Output the (X, Y) coordinate of the center of the cell containing the given text.  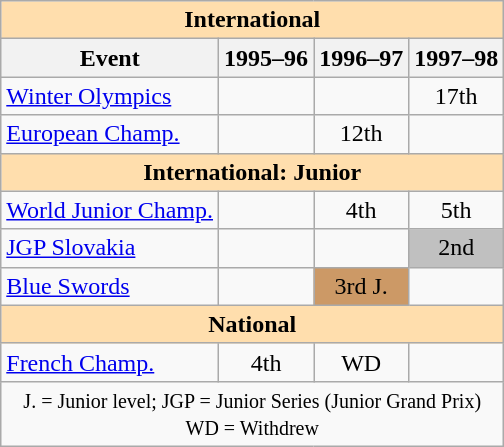
Winter Olympics (110, 96)
3rd J. (362, 286)
French Champ. (110, 362)
European Champ. (110, 134)
J. = Junior level; JGP = Junior Series (Junior Grand Prix) WD = Withdrew (252, 414)
World Junior Champ. (110, 210)
WD (362, 362)
5th (456, 210)
National (252, 324)
1995–96 (266, 58)
1997–98 (456, 58)
Event (110, 58)
12th (362, 134)
17th (456, 96)
1996–97 (362, 58)
JGP Slovakia (110, 248)
2nd (456, 248)
International: Junior (252, 172)
Blue Swords (110, 286)
International (252, 20)
